Scan for the cell matching the given text and deliver its [x, y] coordinate at center. 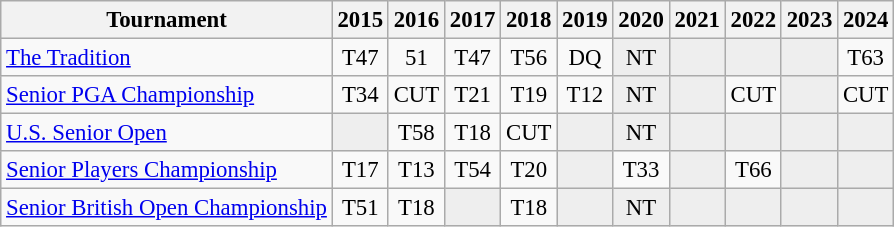
T51 [360, 208]
T20 [529, 170]
2017 [472, 20]
T33 [641, 170]
DQ [585, 58]
T56 [529, 58]
2024 [866, 20]
T54 [472, 170]
T34 [360, 95]
Tournament [166, 20]
2015 [360, 20]
2021 [697, 20]
2016 [416, 20]
Senior PGA Championship [166, 95]
T21 [472, 95]
T66 [753, 170]
T58 [416, 133]
T19 [529, 95]
Senior British Open Championship [166, 208]
2023 [809, 20]
2018 [529, 20]
The Tradition [166, 58]
T12 [585, 95]
51 [416, 58]
Senior Players Championship [166, 170]
T17 [360, 170]
2020 [641, 20]
T63 [866, 58]
U.S. Senior Open [166, 133]
2022 [753, 20]
T13 [416, 170]
2019 [585, 20]
